Return [x, y] of the center of cell containing provided text 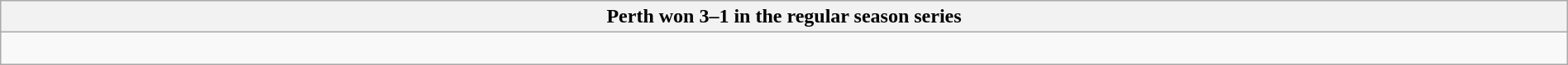
Perth won 3–1 in the regular season series [784, 17]
